Search for the cell housing the specified text and yield its [x, y] center coordinate. 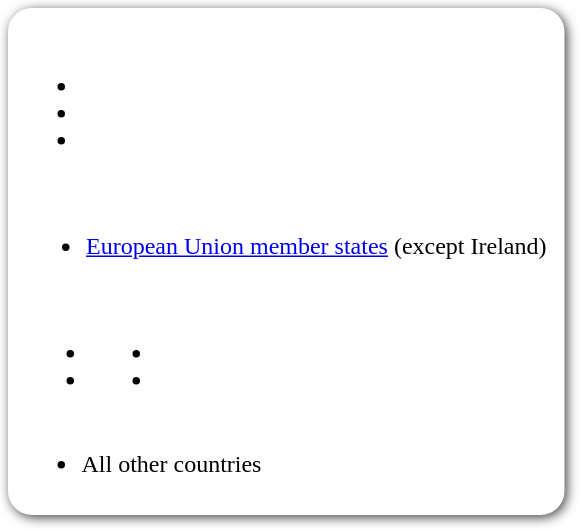
European Union member states (except Ireland) All other countries [286, 262]
European Union member states (except Ireland) [286, 302]
